Scan for the cell matching the given text and deliver its (X, Y) coordinate at center. 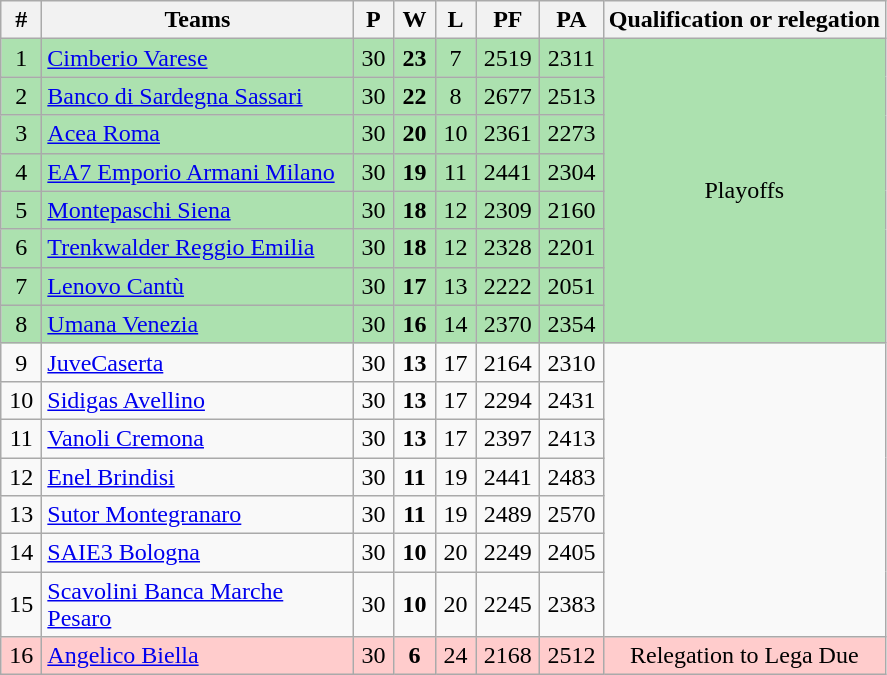
Sutor Montegranaro (198, 515)
2051 (572, 286)
15 (22, 604)
2361 (508, 134)
2294 (508, 400)
5 (22, 210)
Trenkwalder Reggio Emilia (198, 248)
2513 (572, 96)
2249 (508, 553)
2483 (572, 477)
2489 (508, 515)
2383 (572, 604)
2570 (572, 515)
Acea Roma (198, 134)
L (456, 20)
2328 (508, 248)
Umana Venezia (198, 324)
Scavolini Banca Marche Pesaro (198, 604)
2677 (508, 96)
2164 (508, 362)
PF (508, 20)
Vanoli Cremona (198, 438)
2354 (572, 324)
2 (22, 96)
2311 (572, 58)
SAIE3 Bologna (198, 553)
Enel Brindisi (198, 477)
2310 (572, 362)
2397 (508, 438)
2512 (572, 656)
23 (414, 58)
Playoffs (744, 191)
2431 (572, 400)
JuveCaserta (198, 362)
PA (572, 20)
Cimberio Varese (198, 58)
Qualification or relegation (744, 20)
2519 (508, 58)
2309 (508, 210)
2245 (508, 604)
2370 (508, 324)
Banco di Sardegna Sassari (198, 96)
24 (456, 656)
Lenovo Cantù (198, 286)
Teams (198, 20)
EA7 Emporio Armani Milano (198, 172)
2405 (572, 553)
22 (414, 96)
Relegation to Lega Due (744, 656)
2160 (572, 210)
2222 (508, 286)
Montepaschi Siena (198, 210)
Angelico Biella (198, 656)
1 (22, 58)
2201 (572, 248)
2273 (572, 134)
2413 (572, 438)
4 (22, 172)
P (374, 20)
2304 (572, 172)
9 (22, 362)
# (22, 20)
W (414, 20)
Sidigas Avellino (198, 400)
3 (22, 134)
2168 (508, 656)
